From the cell containing the given text, extract its center point as (X, Y) coordinate. 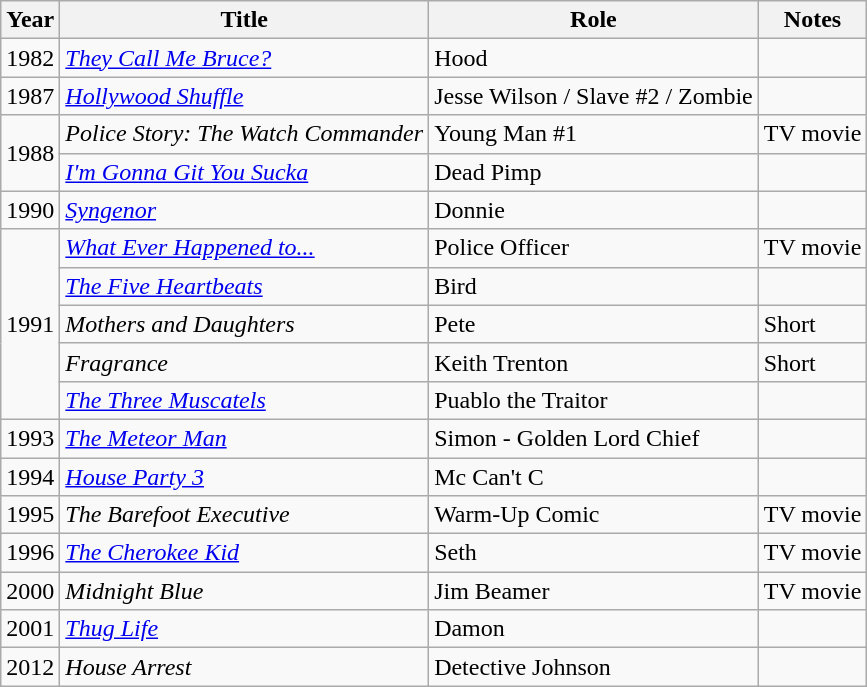
Syngenor (244, 210)
2012 (30, 667)
Seth (594, 553)
Mothers and Daughters (244, 324)
1991 (30, 324)
Thug Life (244, 629)
House Arrest (244, 667)
1988 (30, 153)
2001 (30, 629)
Jesse Wilson / Slave #2 / Zombie (594, 96)
Donnie (594, 210)
Title (244, 20)
Midnight Blue (244, 591)
Police Officer (594, 248)
Detective Johnson (594, 667)
Jim Beamer (594, 591)
Year (30, 20)
Hollywood Shuffle (244, 96)
They Call Me Bruce? (244, 58)
1987 (30, 96)
Damon (594, 629)
Fragrance (244, 362)
Police Story: The Watch Commander (244, 134)
1982 (30, 58)
Warm-Up Comic (594, 515)
The Five Heartbeats (244, 286)
Notes (812, 20)
Role (594, 20)
1995 (30, 515)
What Ever Happened to... (244, 248)
Simon - Golden Lord Chief (594, 438)
The Barefoot Executive (244, 515)
Young Man #1 (594, 134)
1993 (30, 438)
Dead Pimp (594, 172)
Hood (594, 58)
1994 (30, 477)
Pete (594, 324)
The Meteor Man (244, 438)
Mc Can't C (594, 477)
The Cherokee Kid (244, 553)
1996 (30, 553)
The Three Muscatels (244, 400)
Puablo the Traitor (594, 400)
I'm Gonna Git You Sucka (244, 172)
Bird (594, 286)
House Party 3 (244, 477)
2000 (30, 591)
1990 (30, 210)
Keith Trenton (594, 362)
